Locate the cell with the specified text and output its [x, y] center coordinate. 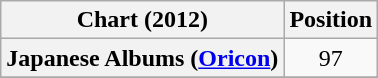
Position [331, 20]
Chart (2012) [142, 20]
Japanese Albums (Oricon) [142, 58]
97 [331, 58]
